Find where the given text appears and provide that cell's center as (x, y) coordinate. 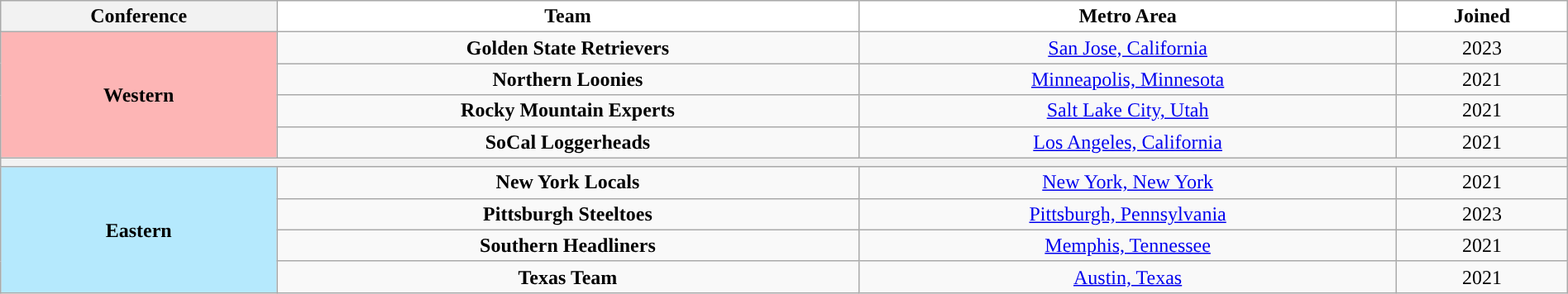
Pittsburgh Steeltoes (568, 214)
Los Angeles, California (1128, 142)
Austin, Texas (1128, 277)
Texas Team (568, 277)
Pittsburgh, Pennsylvania (1128, 214)
Metro Area (1128, 17)
Northern Loonies (568, 79)
SoCal Loggerheads (568, 142)
Conference (139, 17)
Team (568, 17)
Joined (1482, 17)
Memphis, Tennessee (1128, 245)
New York, New York (1128, 183)
Minneapolis, Minnesota (1128, 79)
San Jose, California (1128, 48)
Western (139, 95)
Rocky Mountain Experts (568, 111)
Eastern (139, 230)
Salt Lake City, Utah (1128, 111)
New York Locals (568, 183)
Southern Headliners (568, 245)
Golden State Retrievers (568, 48)
